Find where the given text appears and provide that cell's center as [x, y] coordinate. 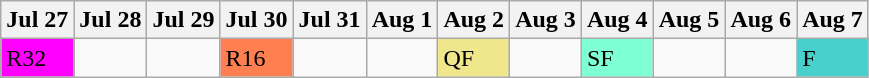
Aug 1 [402, 20]
Jul 27 [38, 20]
SF [617, 58]
Jul 31 [330, 20]
Aug 2 [474, 20]
Aug 7 [833, 20]
Aug 4 [617, 20]
R16 [256, 58]
Jul 29 [184, 20]
Jul 28 [110, 20]
QF [474, 58]
Jul 30 [256, 20]
Aug 3 [546, 20]
Aug 5 [689, 20]
Aug 6 [761, 20]
R32 [38, 58]
F [833, 58]
